Capture the cell that displays the provided text and extract its [x, y] central coordinate. 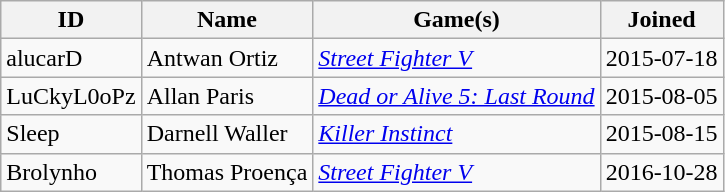
Thomas Proença [227, 172]
Darnell Waller [227, 134]
2015-08-05 [662, 96]
ID [71, 20]
2015-07-18 [662, 58]
Game(s) [456, 20]
Dead or Alive 5: Last Round [456, 96]
Joined [662, 20]
Antwan Ortiz [227, 58]
LuCkyL0oPz [71, 96]
alucarD [71, 58]
Sleep [71, 134]
Name [227, 20]
Killer Instinct [456, 134]
2015-08-15 [662, 134]
Brolynho [71, 172]
Allan Paris [227, 96]
2016-10-28 [662, 172]
